Find where the given text appears and provide that cell's center as [X, Y] coordinate. 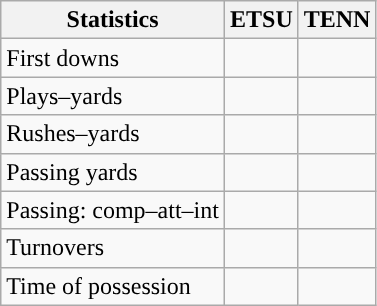
Rushes–yards [113, 134]
Turnovers [113, 248]
Statistics [113, 20]
Time of possession [113, 286]
First downs [113, 58]
TENN [337, 20]
Passing yards [113, 172]
Plays–yards [113, 96]
Passing: comp–att–int [113, 210]
ETSU [261, 20]
